Return (x, y) of the center of cell containing provided text 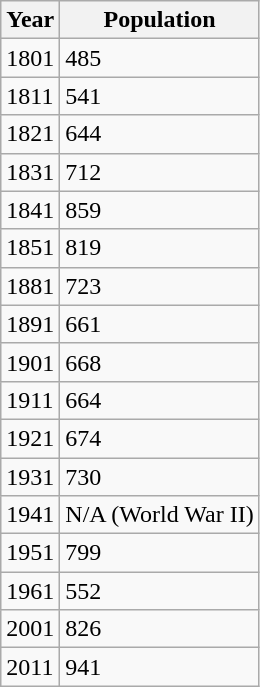
1821 (30, 134)
541 (160, 96)
1951 (30, 553)
819 (160, 248)
941 (160, 667)
552 (160, 591)
1891 (30, 324)
1911 (30, 400)
N/A (World War II) (160, 515)
661 (160, 324)
1831 (30, 172)
1841 (30, 210)
1801 (30, 58)
Population (160, 20)
644 (160, 134)
730 (160, 477)
723 (160, 286)
2001 (30, 629)
1961 (30, 591)
799 (160, 553)
485 (160, 58)
1851 (30, 248)
1811 (30, 96)
1881 (30, 286)
859 (160, 210)
664 (160, 400)
1931 (30, 477)
1921 (30, 438)
674 (160, 438)
712 (160, 172)
826 (160, 629)
1901 (30, 362)
2011 (30, 667)
668 (160, 362)
1941 (30, 515)
Year (30, 20)
